Detect which cell encompasses the target text, then output its (x, y) center coordinate. 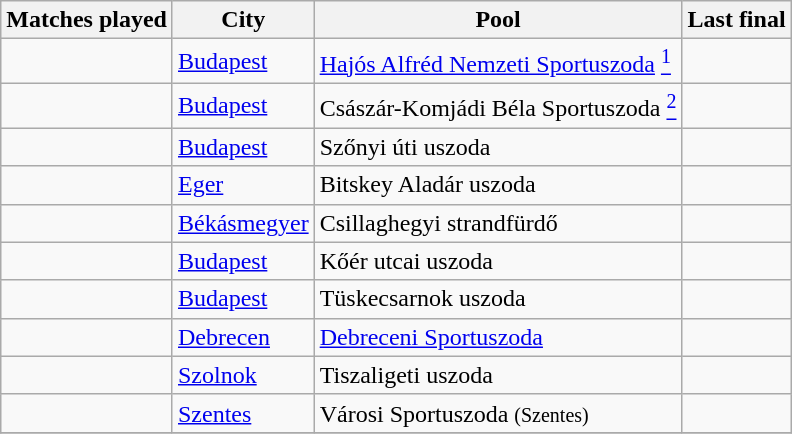
Eger (243, 185)
Szentes (243, 413)
Békásmegyer (243, 223)
Debreceni Sportuszoda (498, 337)
Kőér utcai uszoda (498, 261)
Matches played (87, 20)
Pool (498, 20)
Csillaghegyi strandfürdő (498, 223)
Szőnyi úti uszoda (498, 147)
City (243, 20)
Debrecen (243, 337)
Városi Sportuszoda (Szentes) (498, 413)
Szolnok (243, 375)
Last final (736, 20)
Bitskey Aladár uszoda (498, 185)
Hajós Alfréd Nemzeti Sportuszoda 1 (498, 62)
Tüskecsarnok uszoda (498, 299)
Császár-Komjádi Béla Sportuszoda 2 (498, 106)
Tiszaligeti uszoda (498, 375)
